Determine the (x, y) coordinate at the center of the cell enclosing the given text.  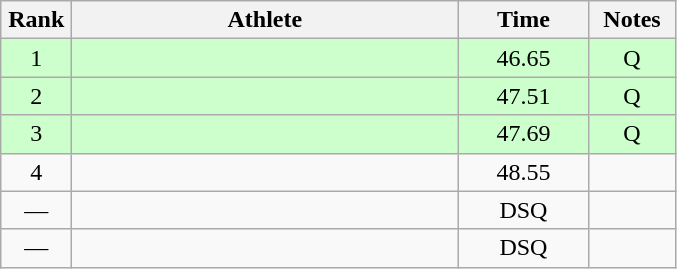
Time (524, 20)
46.65 (524, 58)
1 (36, 58)
47.51 (524, 96)
Athlete (265, 20)
4 (36, 172)
48.55 (524, 172)
2 (36, 96)
Rank (36, 20)
3 (36, 134)
47.69 (524, 134)
Notes (632, 20)
